Find where the given text appears and provide that cell's center as [x, y] coordinate. 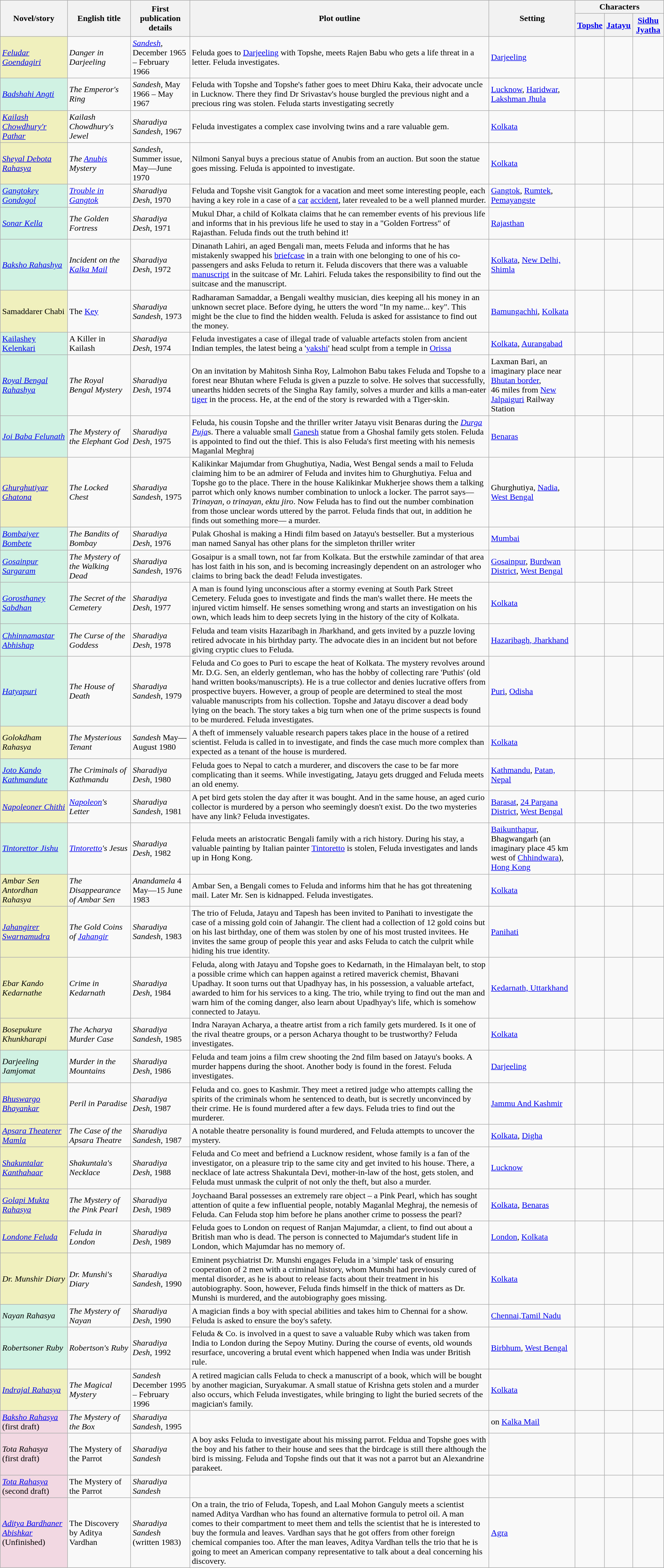
Tintoretto's Jesus [99, 848]
Sheyal Debota Rahasya [34, 163]
The Gold Coins of Jahangir [99, 932]
Shakuntala's Necklace [99, 1168]
Golokdham Rahasya [34, 742]
Robertson's Ruby [99, 1348]
Gosainpur Sargaram [34, 566]
Sharadiya Desh, 1980 [160, 775]
The Mysterious Tenant [99, 742]
Bhuswargo Bhayankar [34, 1104]
Napoleon's Letter [99, 807]
Sharadiya Desh, 1984 [160, 987]
Sharadiya Sandesh, 1990 [160, 1279]
The Bandits of Bombay [99, 539]
London, Kolkata [532, 1237]
The Anubis Mystery [99, 163]
The Mystery of the Box [99, 1422]
Aditya Bardhaner Abishkar (Unfinished) [34, 1533]
Tota Rahasya(first draft) [34, 1454]
The Locked Chest [99, 492]
Napoleoner Chithi [34, 807]
The Case of the Apsara Theatre [99, 1136]
Badshahi Angti [34, 94]
Kathmandu, Patan, Nepal [532, 775]
Gorosthaney Sabdhan [34, 603]
Nilmoni Sanyal buys a precious statue of Anubis from an auction. But soon the statue goes missing. Feluda is appointed to investigate. [339, 163]
The Acharya Murder Case [99, 1034]
Hazaribagh, Jharkhand [532, 640]
Nayan Rahasya [34, 1316]
Sidhu Jyatha [648, 25]
English title [99, 18]
Ghurghutiya, Nadia, West Bengal [532, 492]
Jatayu [618, 25]
Gangtok, Rumtek, Pemayangste [532, 195]
Feluda in London [99, 1237]
Topshe [590, 25]
Sharadiya Desh, 1970 [160, 195]
Darjeeling Jamjomat [34, 1066]
Kailash Chowdhury'r Pathar [34, 126]
Chhinnamastar Abhishap [34, 640]
Agra [532, 1533]
The Mystery of the Elephant God [99, 436]
Puri, Odisha [532, 691]
Gosainpur, Burdwan District, West Bengal [532, 566]
Tintorettor Jishu [34, 848]
Indrajal Rahasya [34, 1389]
Ebar Kando Kedarnathe [34, 987]
Benaras [532, 436]
Plot outline [339, 18]
The Mystery of the Walking Dead [99, 566]
First publication details [160, 18]
Sharadiya Sandesh, 1973 [160, 311]
Sharadiya Sandesh, 1981 [160, 807]
Jammu And Kashmir [532, 1104]
The House of Death [99, 691]
Dr. Munshi's Diary [99, 1279]
Feludar Goendagiri [34, 57]
Setting [532, 18]
Sharadiya Sandesh, 1983 [160, 932]
A magician finds a boy with special abilities and takes him to Chennai for a show. Feluda is asked to ensure the boy's safety. [339, 1316]
Ghurghutiyar Ghatona [34, 492]
Baksho Rahasya(first draft) [34, 1422]
The Emperor's Ring [99, 94]
Kailashey Kelenkari [34, 343]
The Criminals of Kathmandu [99, 775]
Incident on the Kalka Mail [99, 265]
Sharadiya Desh, 1978 [160, 640]
Kedarnath, Uttarkhand [532, 987]
The Golden Fortress [99, 223]
Crime in Kedarnath [99, 987]
Londone Feluda [34, 1237]
Bombaiyer Bombete [34, 539]
The Secret of the Cemetery [99, 603]
Ambar Sen, a Bengali comes to Feluda and informs him that he has got threatening mail. Later Mr. Sen is kidnapped. Feluda investigates. [339, 890]
Anandamela 4 May—15 June 1983 [160, 890]
Shakuntalar Kanthahaar [34, 1168]
The Curse of the Goddess [99, 640]
Royal Bengal Rahashya [34, 385]
Chennai,Tamil Nadu [532, 1316]
Sandesh, Summer issue, May—June 1970 [160, 163]
Bosepukure Khunkharapi [34, 1034]
Trouble in Gangtok [99, 195]
Lucknow [532, 1168]
Lucknow, Haridwar, Lakshman Jhula [532, 94]
Robertsoner Ruby [34, 1348]
A Killer in Kailash [99, 343]
The Disappearance of Ambar Sen [99, 890]
The Magical Mystery [99, 1389]
Kailash Chowdhury's Jewel [99, 126]
Kolkata, New Delhi, Shimla [532, 265]
Barasat, 24 Pargana District, West Bengal [532, 807]
Sharadiya Sandesh, 1967 [160, 126]
Sharadiya Desh, 1986 [160, 1066]
Murder in the Mountains [99, 1066]
The Royal Bengal Mystery [99, 385]
Dr. Munshir Diary [34, 1279]
Apsara Theaterer Mamla [34, 1136]
Sharadiya Desh, 1977 [160, 603]
Sandesh May—August 1980 [160, 742]
The Discovery by Aditya Vardhan [99, 1533]
Jahangirer Swarnamudra [34, 932]
Kolkata, Benaras [532, 1205]
Hatyapuri [34, 691]
A notable theatre personality is found murdered, and Feluda attempts to uncover the mystery. [339, 1136]
Sharadiya Desh, 1975 [160, 436]
Sharadiya Sandesh, 1995 [160, 1422]
Sharadiya Desh, 1992 [160, 1348]
Characters [619, 7]
Joto Kando Kathmandute [34, 775]
Sharadiya Desh, 1972 [160, 265]
The Key [99, 311]
Sharadiya Desh, 1990 [160, 1316]
Sharadiya Desh, 1988 [160, 1168]
Sharadiya Desh, 1987 [160, 1104]
Sonar Kella [34, 223]
Sharadiya Desh, 1971 [160, 223]
Panihati [532, 932]
Kolkata, Aurangabad [532, 343]
Samaddarer Chabi [34, 311]
Tota Rahasya(second draft) [34, 1486]
The Mystery of Nayan [99, 1316]
Golapi Mukta Rahasya [34, 1205]
Sharadiya Sandesh, 1987 [160, 1136]
The Mystery of the Pink Pearl [99, 1205]
Sharadiya Desh, 1976 [160, 539]
Novel/story [34, 18]
Feluda investigates a complex case involving twins and a rare valuable gem. [339, 126]
Sandesh, May 1966 – May 1967 [160, 94]
Kolkata, Digha [532, 1136]
Joi Baba Felunath [34, 436]
Feluda goes to Darjeeling with Topshe, meets Rajen Babu who gets a life threat in a letter. Feluda investigates. [339, 57]
Sandesh December 1995 – February 1996 [160, 1389]
Sharadiya Sandesh, 1985 [160, 1034]
Ambar Sen Antordhan Rahasya [34, 890]
Rajasthan [532, 223]
Danger in Darjeeling [99, 57]
Sharadiya Sandesh, 1979 [160, 691]
Gangtokey Gondogol [34, 195]
Peril in Paradise [99, 1104]
Laxman Bari, an imaginary place near Bhutan border,46 miles from New Jalpaiguri Railway Station [532, 385]
Mumbai [532, 539]
Baksho Rahashya [34, 265]
on Kalka Mail [532, 1422]
Sandesh, December 1965 – February 1966 [160, 57]
Sharadiya Sandesh (written 1983) [160, 1533]
Sharadiya Sandesh, 1976 [160, 566]
Baikunthapur, Bhagwangarh (an imaginary place 45 km west of Chhindwara), Hong Kong [532, 848]
Sharadiya Sandesh, 1975 [160, 492]
Sharadiya Desh, 1982 [160, 848]
Bamungachhi, Kolkata [532, 311]
Birbhum, West Bengal [532, 1348]
